Find where the given text appears and provide that cell's center as (x, y) coordinate. 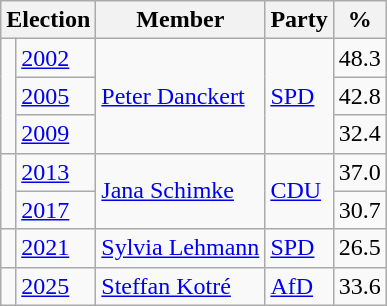
Jana Schimke (180, 191)
Election (48, 20)
AfD (299, 286)
33.6 (360, 286)
2025 (56, 286)
42.8 (360, 96)
2021 (56, 248)
Peter Danckert (180, 96)
Steffan Kotré (180, 286)
2005 (56, 96)
30.7 (360, 210)
2017 (56, 210)
26.5 (360, 248)
2002 (56, 58)
2009 (56, 134)
Member (180, 20)
2013 (56, 172)
32.4 (360, 134)
CDU (299, 191)
48.3 (360, 58)
37.0 (360, 172)
Sylvia Lehmann (180, 248)
% (360, 20)
Party (299, 20)
